Pinpoint the cell where the given text exists, returning its (x, y) midpoint coordinate. 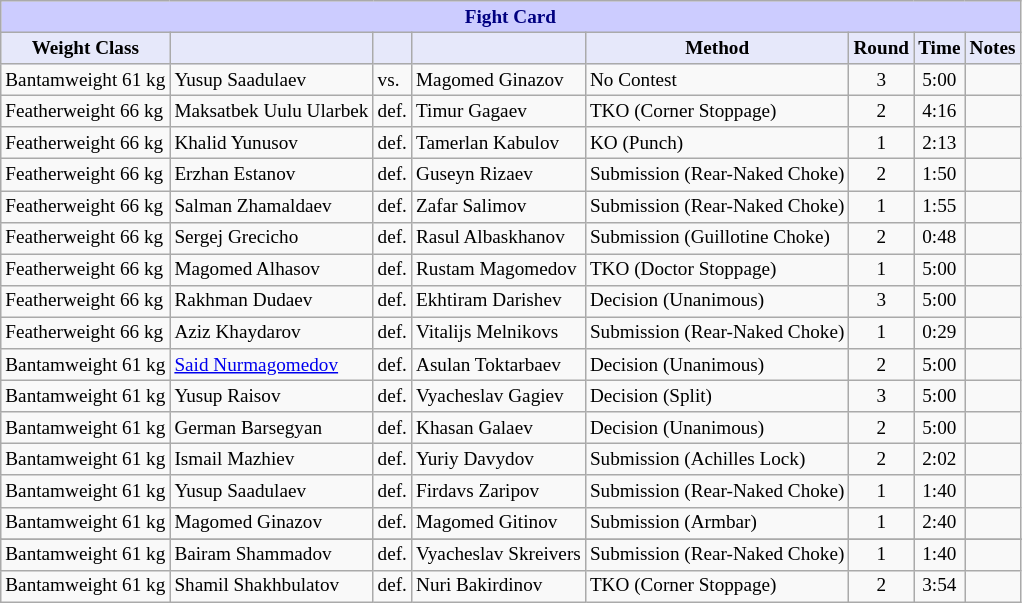
Magomed Gitinov (498, 523)
Submission (Armbar) (717, 523)
Zafar Salimov (498, 206)
Yuriy Davydov (498, 460)
Erzhan Estanov (272, 175)
Fight Card (510, 17)
Weight Class (86, 48)
Vyacheslav Gagiev (498, 396)
4:16 (940, 111)
Method (717, 48)
0:48 (940, 238)
Yusup Raisov (272, 396)
Vyacheslav Skreivers (498, 554)
Sergej Grecicho (272, 238)
Time (940, 48)
Maksatbek Uulu Ularbek (272, 111)
Salman Zhamaldaev (272, 206)
KO (Punch) (717, 143)
Guseyn Rizaev (498, 175)
Round (882, 48)
Ekhtiram Darishev (498, 301)
vs. (392, 80)
Said Nurmagomedov (272, 365)
Khalid Yunusov (272, 143)
Rasul Albaskhanov (498, 238)
2:13 (940, 143)
Submission (Guillotine Choke) (717, 238)
Submission (Achilles Lock) (717, 460)
Firdavs Zaripov (498, 491)
Khasan Galaev (498, 428)
Decision (Split) (717, 396)
2:02 (940, 460)
Bairam Shammadov (272, 554)
TKO (Doctor Stoppage) (717, 270)
Timur Gagaev (498, 111)
Magomed Alhasov (272, 270)
Vitalijs Melnikovs (498, 333)
1:50 (940, 175)
2:40 (940, 523)
Shamil Shakhbulatov (272, 586)
Ismail Mazhiev (272, 460)
3:54 (940, 586)
Nuri Bakirdinov (498, 586)
No Contest (717, 80)
Asulan Toktarbaev (498, 365)
German Barsegyan (272, 428)
Rustam Magomedov (498, 270)
Tamerlan Kabulov (498, 143)
Notes (992, 48)
1:55 (940, 206)
Aziz Khaydarov (272, 333)
0:29 (940, 333)
Rakhman Dudaev (272, 301)
